Determine the (X, Y) coordinate at the center of the cell enclosing the given text.  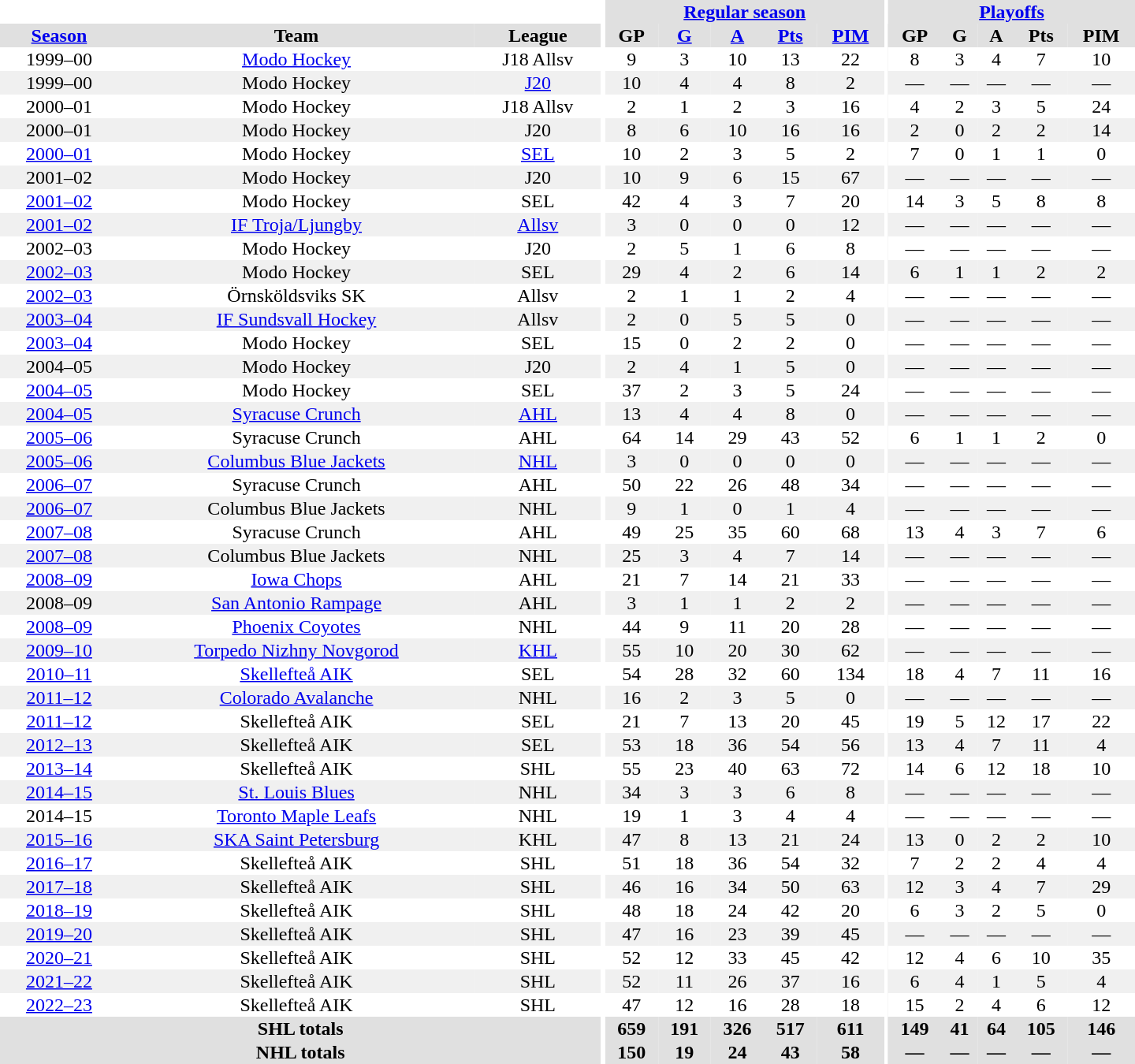
2015–16 (59, 839)
2019–20 (59, 934)
League (538, 35)
44 (632, 627)
49 (632, 532)
72 (850, 768)
2018–19 (59, 910)
150 (632, 1052)
SHL totals (300, 1029)
2009–10 (59, 650)
517 (790, 1029)
Regular season (745, 12)
41 (959, 1029)
46 (632, 887)
67 (850, 177)
146 (1101, 1029)
53 (632, 745)
58 (850, 1052)
2016–17 (59, 863)
191 (684, 1029)
68 (850, 532)
IF Sundsvall Hockey (296, 319)
Phoenix Coyotes (296, 627)
Playoffs (1012, 12)
Torpedo Nizhny Novgorod (296, 650)
Toronto Maple Leafs (296, 816)
51 (632, 863)
2021–22 (59, 981)
2010–11 (59, 674)
Iowa Chops (296, 579)
Season (59, 35)
326 (738, 1029)
39 (790, 934)
2020–21 (59, 958)
2022–23 (59, 1005)
134 (850, 674)
30 (790, 650)
17 (1040, 721)
56 (850, 745)
2017–18 (59, 887)
Örnsköldsviks SK (296, 296)
2012–13 (59, 745)
105 (1040, 1029)
Team (296, 35)
62 (850, 650)
40 (738, 768)
SKA Saint Petersburg (296, 839)
149 (914, 1029)
St. Louis Blues (296, 792)
611 (850, 1029)
IF Troja/Ljungby (296, 225)
NHL totals (300, 1052)
2013–14 (59, 768)
Colorado Avalanche (296, 698)
San Antonio Rampage (296, 603)
659 (632, 1029)
